Locate the cell with the specified text and output its (x, y) center coordinate. 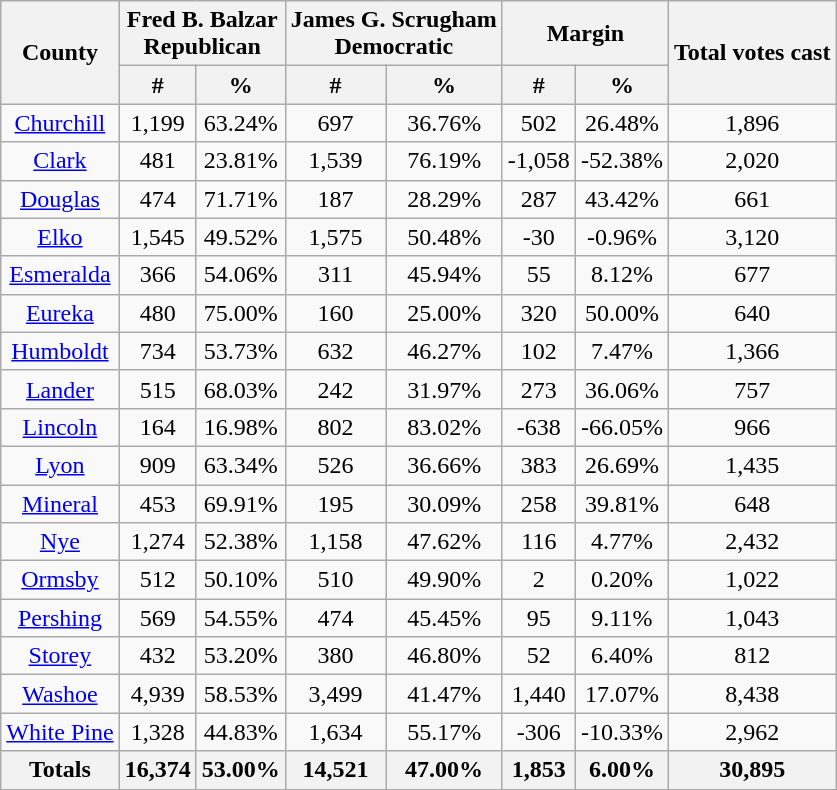
54.06% (240, 275)
36.06% (622, 389)
Eureka (60, 313)
569 (158, 618)
510 (336, 580)
383 (538, 465)
17.07% (622, 694)
James G. ScrughamDemocratic (394, 34)
2,020 (752, 161)
44.83% (240, 732)
Nye (60, 542)
2 (538, 580)
39.81% (622, 503)
52 (538, 656)
30.09% (444, 503)
432 (158, 656)
677 (752, 275)
1,158 (336, 542)
6.40% (622, 656)
43.42% (622, 199)
75.00% (240, 313)
1,539 (336, 161)
0.20% (622, 580)
53.00% (240, 770)
6.00% (622, 770)
16,374 (158, 770)
1,575 (336, 237)
White Pine (60, 732)
4.77% (622, 542)
41.47% (444, 694)
116 (538, 542)
3,120 (752, 237)
47.00% (444, 770)
68.03% (240, 389)
36.76% (444, 123)
Margin (585, 34)
54.55% (240, 618)
3,499 (336, 694)
734 (158, 351)
320 (538, 313)
8.12% (622, 275)
Esmeralda (60, 275)
Douglas (60, 199)
Pershing (60, 618)
757 (752, 389)
Clark (60, 161)
966 (752, 427)
8,438 (752, 694)
55 (538, 275)
47.62% (444, 542)
49.52% (240, 237)
2,432 (752, 542)
-1,058 (538, 161)
187 (336, 199)
1,634 (336, 732)
-306 (538, 732)
-638 (538, 427)
Elko (60, 237)
-10.33% (622, 732)
-52.38% (622, 161)
53.73% (240, 351)
Ormsby (60, 580)
28.29% (444, 199)
273 (538, 389)
1,274 (158, 542)
Lyon (60, 465)
1,199 (158, 123)
1,853 (538, 770)
1,440 (538, 694)
1,435 (752, 465)
Churchill (60, 123)
1,545 (158, 237)
63.24% (240, 123)
812 (752, 656)
258 (538, 503)
632 (336, 351)
481 (158, 161)
45.45% (444, 618)
480 (158, 313)
49.90% (444, 580)
512 (158, 580)
County (60, 52)
26.48% (622, 123)
Totals (60, 770)
640 (752, 313)
7.47% (622, 351)
366 (158, 275)
515 (158, 389)
Mineral (60, 503)
242 (336, 389)
Total votes cast (752, 52)
Lincoln (60, 427)
195 (336, 503)
63.34% (240, 465)
Washoe (60, 694)
311 (336, 275)
1,043 (752, 618)
661 (752, 199)
1,328 (158, 732)
1,896 (752, 123)
16.98% (240, 427)
50.10% (240, 580)
14,521 (336, 770)
69.91% (240, 503)
55.17% (444, 732)
95 (538, 618)
50.48% (444, 237)
4,939 (158, 694)
25.00% (444, 313)
Lander (60, 389)
53.20% (240, 656)
30,895 (752, 770)
697 (336, 123)
23.81% (240, 161)
76.19% (444, 161)
-66.05% (622, 427)
-30 (538, 237)
Fred B. BalzarRepublican (202, 34)
102 (538, 351)
36.66% (444, 465)
46.80% (444, 656)
453 (158, 503)
83.02% (444, 427)
46.27% (444, 351)
802 (336, 427)
160 (336, 313)
648 (752, 503)
2,962 (752, 732)
26.69% (622, 465)
71.71% (240, 199)
287 (538, 199)
1,366 (752, 351)
Storey (60, 656)
9.11% (622, 618)
58.53% (240, 694)
Humboldt (60, 351)
52.38% (240, 542)
526 (336, 465)
380 (336, 656)
502 (538, 123)
1,022 (752, 580)
31.97% (444, 389)
164 (158, 427)
909 (158, 465)
-0.96% (622, 237)
50.00% (622, 313)
45.94% (444, 275)
